Detect which cell encompasses the target text, then output its [x, y] center coordinate. 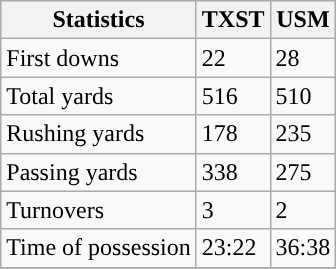
36:38 [303, 248]
275 [303, 172]
Rushing yards [99, 134]
23:22 [233, 248]
235 [303, 134]
First downs [99, 58]
510 [303, 96]
3 [233, 210]
22 [233, 58]
516 [233, 96]
2 [303, 210]
28 [303, 58]
Passing yards [99, 172]
USM [303, 20]
338 [233, 172]
Time of possession [99, 248]
TXST [233, 20]
Statistics [99, 20]
178 [233, 134]
Total yards [99, 96]
Turnovers [99, 210]
